Return the (X, Y) coordinate for the center point of the cell that contains the specified text.  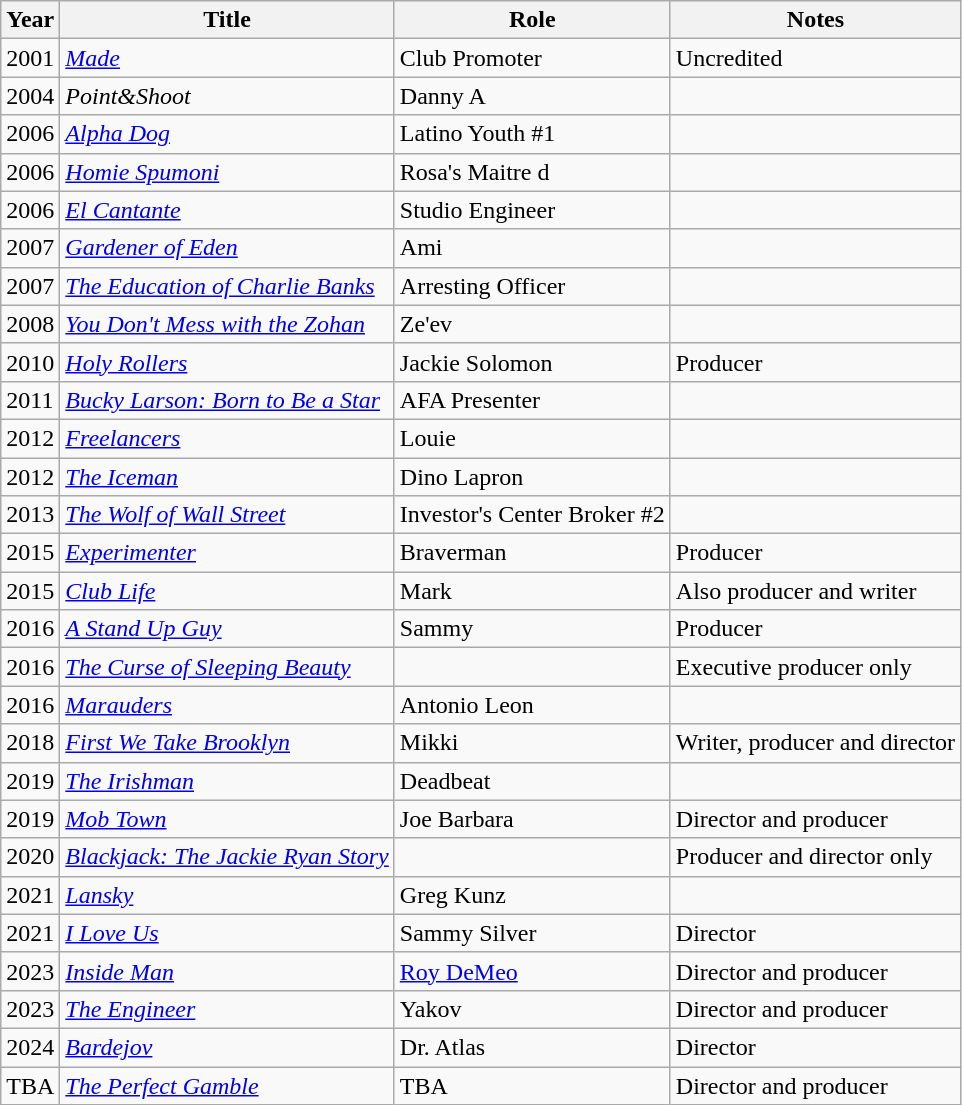
Experimenter (227, 553)
2010 (30, 362)
Lansky (227, 895)
Studio Engineer (532, 210)
Writer, producer and director (815, 743)
2013 (30, 515)
Deadbeat (532, 781)
2018 (30, 743)
Mark (532, 591)
Uncredited (815, 58)
2024 (30, 1047)
Marauders (227, 705)
Arresting Officer (532, 286)
Sammy (532, 629)
Alpha Dog (227, 134)
Yakov (532, 1009)
The Engineer (227, 1009)
Club Life (227, 591)
Roy DeMeo (532, 971)
Joe Barbara (532, 819)
The Education of Charlie Banks (227, 286)
Ami (532, 248)
Jackie Solomon (532, 362)
2001 (30, 58)
Also producer and writer (815, 591)
Dino Lapron (532, 477)
Bardejov (227, 1047)
Freelancers (227, 438)
Antonio Leon (532, 705)
Year (30, 20)
Investor's Center Broker #2 (532, 515)
2020 (30, 857)
Greg Kunz (532, 895)
You Don't Mess with the Zohan (227, 324)
I Love Us (227, 933)
Rosa's Maitre d (532, 172)
Mob Town (227, 819)
2011 (30, 400)
A Stand Up Guy (227, 629)
2008 (30, 324)
The Irishman (227, 781)
The Curse of Sleeping Beauty (227, 667)
Ze'ev (532, 324)
Title (227, 20)
Notes (815, 20)
The Iceman (227, 477)
AFA Presenter (532, 400)
Blackjack: The Jackie Ryan Story (227, 857)
The Wolf of Wall Street (227, 515)
Latino Youth #1 (532, 134)
El Cantante (227, 210)
Inside Man (227, 971)
Gardener of Eden (227, 248)
Braverman (532, 553)
Sammy Silver (532, 933)
First We Take Brooklyn (227, 743)
Executive producer only (815, 667)
2004 (30, 96)
Made (227, 58)
Producer and director only (815, 857)
Point&Shoot (227, 96)
Bucky Larson: Born to Be a Star (227, 400)
The Perfect Gamble (227, 1085)
Mikki (532, 743)
Holy Rollers (227, 362)
Club Promoter (532, 58)
Homie Spumoni (227, 172)
Louie (532, 438)
Danny A (532, 96)
Role (532, 20)
Dr. Atlas (532, 1047)
